Return (X, Y) of the center of cell containing provided text 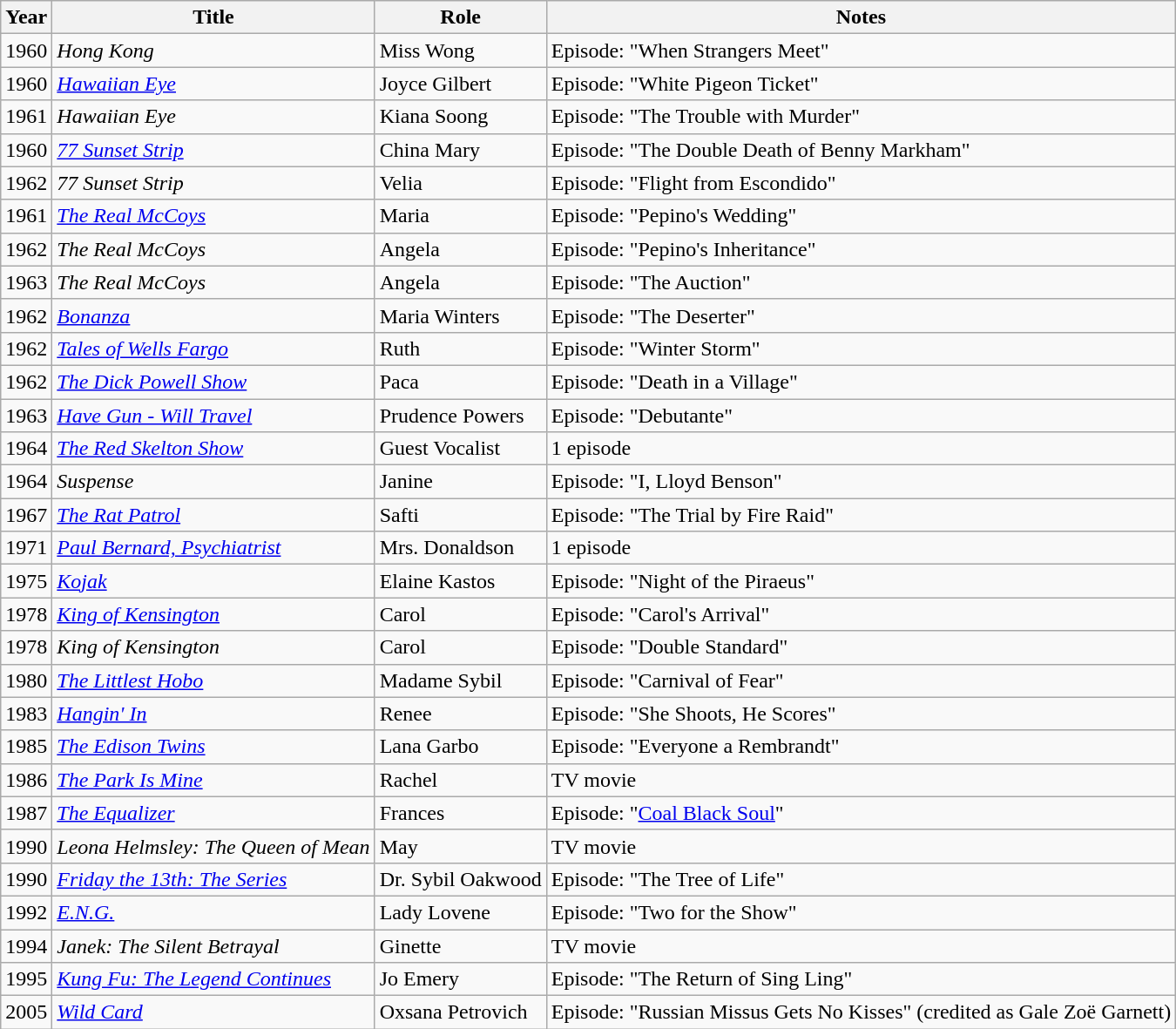
1995 (26, 979)
1985 (26, 747)
E.N.G. (213, 912)
Episode: "Death in a Village" (861, 382)
Episode: "The Trial by Fire Raid" (861, 515)
Episode: "Flight from Escondido" (861, 183)
Janine (460, 482)
Lana Garbo (460, 747)
Episode: "Winter Storm" (861, 349)
Rachel (460, 780)
The Littlest Hobo (213, 680)
Mrs. Donaldson (460, 548)
The Edison Twins (213, 747)
1971 (26, 548)
Year (26, 17)
Friday the 13th: The Series (213, 879)
Guest Vocalist (460, 449)
1980 (26, 680)
Episode: "The Tree of Life" (861, 879)
Episode: "Night of the Piraeus" (861, 581)
Wild Card (213, 1012)
Episode: "Two for the Show" (861, 912)
Elaine Kastos (460, 581)
Kojak (213, 581)
Leona Helmsley: The Queen of Mean (213, 846)
Episode: "Debutante" (861, 416)
1987 (26, 813)
China Mary (460, 150)
Notes (861, 17)
Joyce Gilbert (460, 84)
Maria (460, 216)
Ruth (460, 349)
The Equalizer (213, 813)
Tales of Wells Fargo (213, 349)
Episode: "Everyone a Rembrandt" (861, 747)
Have Gun - Will Travel (213, 416)
Suspense (213, 482)
Paca (460, 382)
Ginette (460, 945)
Janek: The Silent Betrayal (213, 945)
1983 (26, 714)
The Park Is Mine (213, 780)
Safti (460, 515)
Paul Bernard, Psychiatrist (213, 548)
Title (213, 17)
Episode: "The Deserter" (861, 315)
Lady Lovene (460, 912)
Episode: "Carnival of Fear" (861, 680)
Episode: "The Auction" (861, 282)
Kiana Soong (460, 117)
Frances (460, 813)
Dr. Sybil Oakwood (460, 879)
Episode: "The Trouble with Murder" (861, 117)
Bonanza (213, 315)
1994 (26, 945)
Episode: "I, Lloyd Benson" (861, 482)
Kung Fu: The Legend Continues (213, 979)
The Dick Powell Show (213, 382)
Renee (460, 714)
The Rat Patrol (213, 515)
Velia (460, 183)
Prudence Powers (460, 416)
Oxsana Petrovich (460, 1012)
Jo Emery (460, 979)
Miss Wong (460, 51)
Hangin' In (213, 714)
Episode: "The Double Death of Benny Markham" (861, 150)
May (460, 846)
Episode: "Russian Missus Gets No Kisses" (credited as Gale Zoë Garnett) (861, 1012)
Maria Winters (460, 315)
2005 (26, 1012)
Episode: "When Strangers Meet" (861, 51)
Episode: "Double Standard" (861, 647)
1967 (26, 515)
Madame Sybil (460, 680)
Hong Kong (213, 51)
Episode: "Carol's Arrival" (861, 614)
Episode: "Pepino's Wedding" (861, 216)
1986 (26, 780)
Role (460, 17)
Episode: "White Pigeon Ticket" (861, 84)
Episode: "The Return of Sing Ling" (861, 979)
The Red Skelton Show (213, 449)
Episode: "Pepino's Inheritance" (861, 249)
Episode: "Coal Black Soul" (861, 813)
Episode: "She Shoots, He Scores" (861, 714)
1975 (26, 581)
1992 (26, 912)
